Return (X, Y) of the center of cell containing provided text 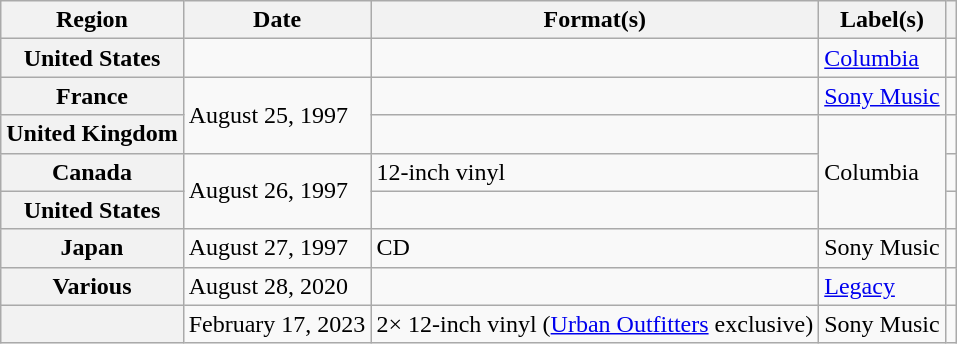
Legacy (882, 286)
Date (277, 20)
August 27, 1997 (277, 248)
August 25, 1997 (277, 115)
August 28, 2020 (277, 286)
Japan (92, 248)
Region (92, 20)
Various (92, 286)
Canada (92, 172)
France (92, 96)
Format(s) (595, 20)
August 26, 1997 (277, 191)
February 17, 2023 (277, 324)
United Kingdom (92, 134)
2× 12-inch vinyl (Urban Outfitters exclusive) (595, 324)
12-inch vinyl (595, 172)
Label(s) (882, 20)
CD (595, 248)
